Return (X, Y) of the center of cell containing provided text 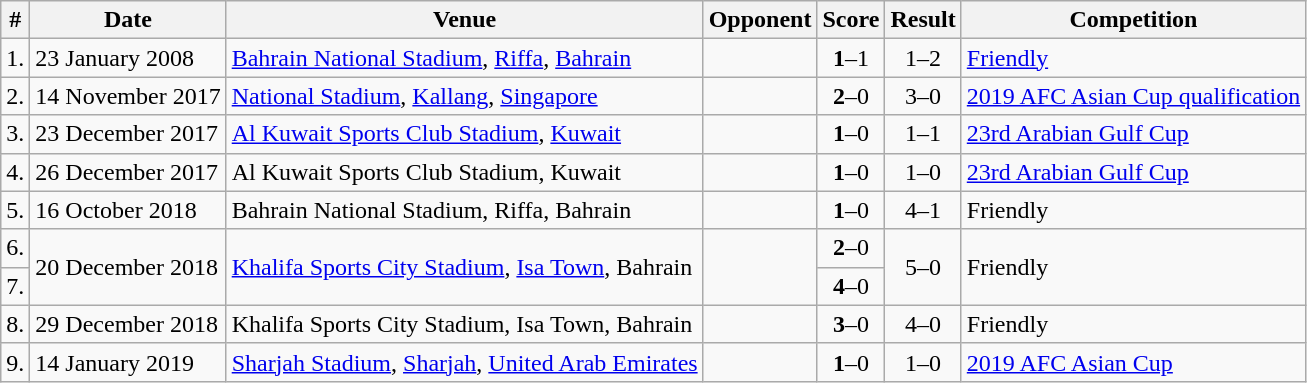
# (16, 20)
23 January 2008 (128, 58)
Date (128, 20)
7. (16, 286)
1–2 (923, 58)
23 December 2017 (128, 134)
Sharjah Stadium, Sharjah, United Arab Emirates (464, 362)
Score (851, 20)
2019 AFC Asian Cup (1133, 362)
Competition (1133, 20)
14 November 2017 (128, 96)
5. (16, 210)
4. (16, 172)
26 December 2017 (128, 172)
16 October 2018 (128, 210)
5–0 (923, 267)
Venue (464, 20)
4–1 (923, 210)
6. (16, 248)
2019 AFC Asian Cup qualification (1133, 96)
9. (16, 362)
Opponent (760, 20)
2. (16, 96)
29 December 2018 (128, 324)
National Stadium, Kallang, Singapore (464, 96)
1. (16, 58)
Result (923, 20)
20 December 2018 (128, 267)
3. (16, 134)
14 January 2019 (128, 362)
8. (16, 324)
